Search for the cell housing the specified text and yield its [X, Y] center coordinate. 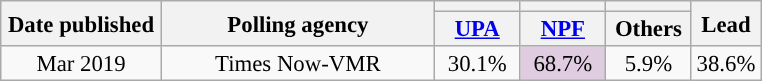
Date published [82, 24]
68.7% [563, 64]
UPA [477, 30]
NPF [563, 30]
Lead [726, 24]
Times Now-VMR [298, 64]
Others [649, 30]
Mar 2019 [82, 64]
Polling agency [298, 24]
5.9% [649, 64]
38.6% [726, 64]
30.1% [477, 64]
